Search for the cell housing the specified text and yield its [x, y] center coordinate. 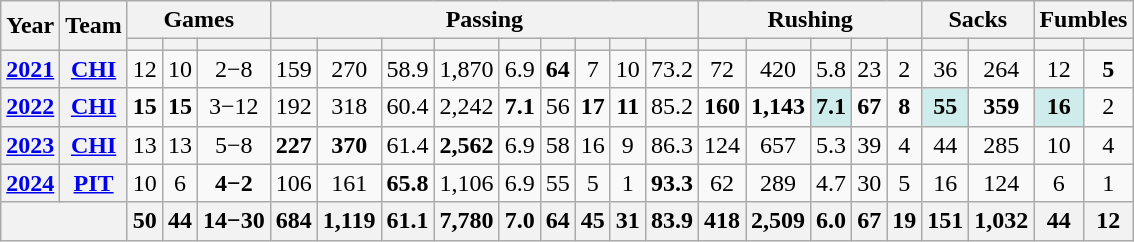
61.1 [408, 221]
85.2 [672, 107]
1,143 [778, 107]
30 [870, 183]
2,509 [778, 221]
8 [904, 107]
Team [94, 26]
31 [628, 221]
161 [349, 183]
93.3 [672, 183]
270 [349, 69]
60.4 [408, 107]
2023 [30, 145]
86.3 [672, 145]
227 [294, 145]
1,106 [466, 183]
5−8 [234, 145]
2−8 [234, 69]
370 [349, 145]
19 [904, 221]
359 [1002, 107]
58.9 [408, 69]
Year [30, 26]
Games [198, 20]
11 [628, 107]
318 [349, 107]
2,242 [466, 107]
657 [778, 145]
62 [722, 183]
45 [592, 221]
39 [870, 145]
36 [946, 69]
1,032 [1002, 221]
17 [592, 107]
7.0 [520, 221]
Fumbles [1084, 20]
3−12 [234, 107]
Passing [484, 20]
285 [1002, 145]
73.2 [672, 69]
Rushing [810, 20]
6.0 [832, 221]
151 [946, 221]
56 [558, 107]
2022 [30, 107]
7 [592, 69]
264 [1002, 69]
418 [722, 221]
61.4 [408, 145]
Sacks [978, 20]
4.7 [832, 183]
4−2 [234, 183]
420 [778, 69]
1,119 [349, 221]
7,780 [466, 221]
83.9 [672, 221]
23 [870, 69]
106 [294, 183]
1,870 [466, 69]
65.8 [408, 183]
72 [722, 69]
14−30 [234, 221]
159 [294, 69]
289 [778, 183]
2024 [30, 183]
5.3 [832, 145]
2021 [30, 69]
5.8 [832, 69]
58 [558, 145]
50 [144, 221]
2,562 [466, 145]
684 [294, 221]
192 [294, 107]
PIT [94, 183]
160 [722, 107]
9 [628, 145]
